Determine the (X, Y) coordinate at the center of the cell enclosing the given text.  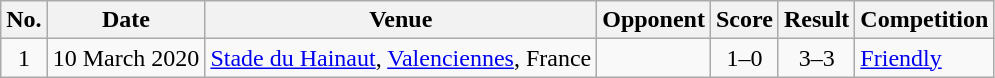
Opponent (654, 20)
Result (816, 20)
Venue (401, 20)
10 March 2020 (126, 58)
1 (24, 58)
Stade du Hainaut, Valenciennes, France (401, 58)
Score (744, 20)
3–3 (816, 58)
1–0 (744, 58)
Friendly (924, 58)
No. (24, 20)
Date (126, 20)
Competition (924, 20)
